For the text-containing cell, return its midpoint in (X, Y) coordinate format. 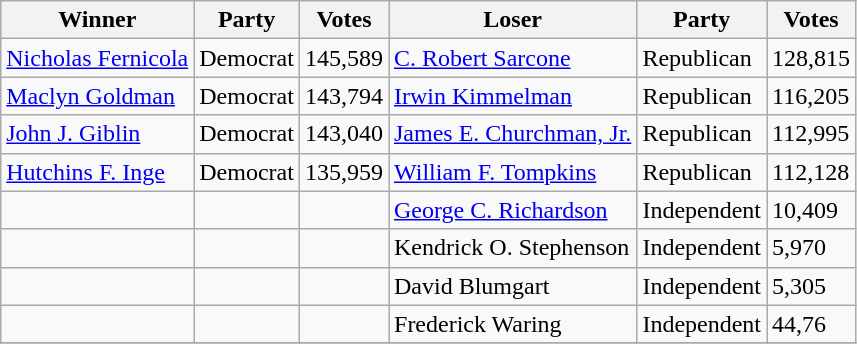
128,815 (812, 58)
10,409 (812, 210)
5,970 (812, 248)
Kendrick O. Stephenson (512, 248)
Irwin Kimmelman (512, 96)
Nicholas Fernicola (98, 58)
Frederick Waring (512, 324)
116,205 (812, 96)
C. Robert Sarcone (512, 58)
44,76 (812, 324)
Loser (512, 20)
John J. Giblin (98, 134)
James E. Churchman, Jr. (512, 134)
George C. Richardson (512, 210)
Winner (98, 20)
143,794 (344, 96)
Hutchins F. Inge (98, 172)
143,040 (344, 134)
David Blumgart (512, 286)
145,589 (344, 58)
5,305 (812, 286)
William F. Tompkins (512, 172)
Maclyn Goldman (98, 96)
112,128 (812, 172)
135,959 (344, 172)
112,995 (812, 134)
